Extract the [X, Y] coordinate from the center of the cell holding the provided text.  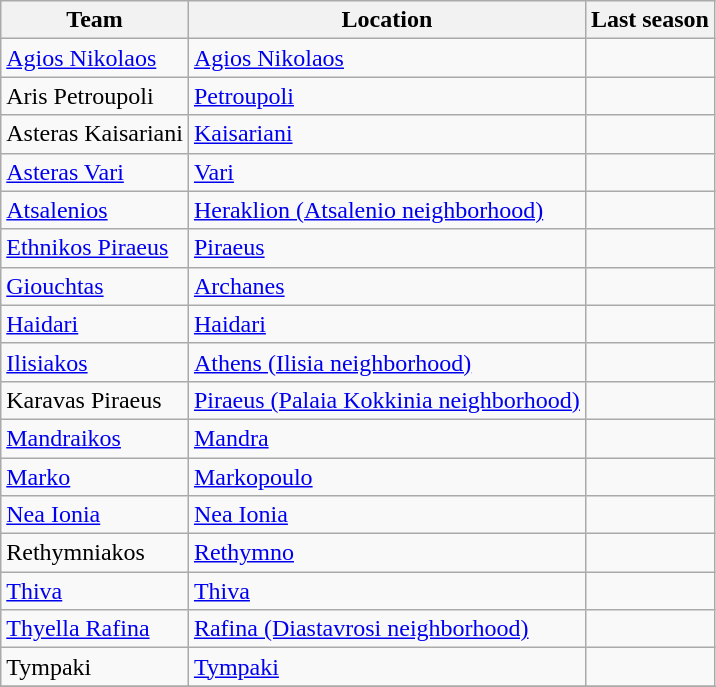
Last season [650, 20]
Atsalenios [95, 210]
Aris Petroupoli [95, 96]
Marko [95, 477]
Mandraikos [95, 438]
Heraklion (Atsalenio neighborhood) [386, 210]
Thyella Rafina [95, 629]
Athens (Ilisia neighborhood) [386, 362]
Piraeus [386, 248]
Rafina (Diastavrosi neighborhood) [386, 629]
Team [95, 20]
Asteras Vari [95, 172]
Vari [386, 172]
Giouchtas [95, 286]
Markopoulo [386, 477]
Petroupoli [386, 96]
Archanes [386, 286]
Kaisariani [386, 134]
Ethnikos Piraeus [95, 248]
Location [386, 20]
Ilisiakos [95, 362]
Karavas Piraeus [95, 400]
Asteras Kaisariani [95, 134]
Piraeus (Palaia Kokkinia neighborhood) [386, 400]
Mandra [386, 438]
Rethymniakos [95, 553]
Rethymno [386, 553]
